Search for the cell housing the specified text and yield its (X, Y) center coordinate. 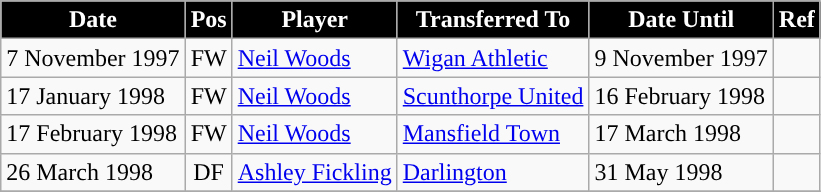
Ashley Fickling (314, 172)
Date Until (681, 20)
17 January 1998 (93, 96)
17 February 1998 (93, 134)
16 February 1998 (681, 96)
Wigan Athletic (493, 58)
31 May 1998 (681, 172)
Player (314, 20)
DF (208, 172)
Darlington (493, 172)
Pos (208, 20)
7 November 1997 (93, 58)
Mansfield Town (493, 134)
26 March 1998 (93, 172)
Scunthorpe United (493, 96)
17 March 1998 (681, 134)
9 November 1997 (681, 58)
Ref (796, 20)
Transferred To (493, 20)
Date (93, 20)
